From the cell containing the given text, extract its center point as [x, y] coordinate. 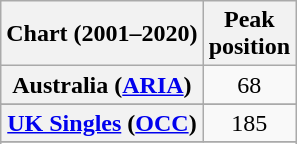
Australia (ARIA) [102, 85]
Peakposition [249, 34]
Chart (2001–2020) [102, 34]
68 [249, 85]
UK Singles (OCC) [102, 123]
185 [249, 123]
